Extract the (x, y) coordinate from the center of the cell holding the provided text.  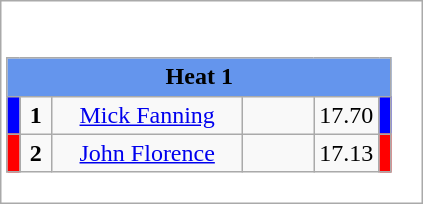
Mick Fanning (148, 115)
Heat 1 (199, 77)
1 (36, 115)
2 (36, 153)
17.70 (346, 115)
17.13 (346, 153)
John Florence (148, 153)
Heat 1 1 Mick Fanning 17.70 2 John Florence 17.13 (212, 102)
